Find where the given text appears and provide that cell's center as [x, y] coordinate. 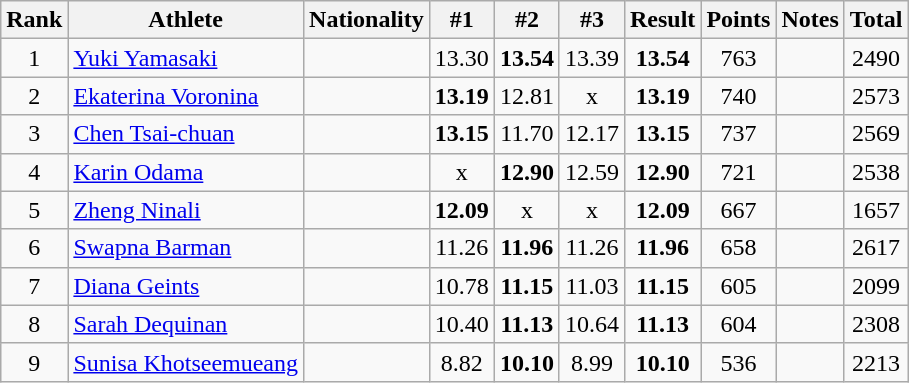
12.81 [526, 96]
536 [738, 362]
Notes [810, 20]
#1 [462, 20]
2617 [876, 248]
9 [34, 362]
6 [34, 248]
Rank [34, 20]
13.30 [462, 58]
2 [34, 96]
8.82 [462, 362]
Sunisa Khotseemueang [186, 362]
2490 [876, 58]
721 [738, 172]
12.17 [592, 134]
2573 [876, 96]
Nationality [367, 20]
11.03 [592, 286]
Total [876, 20]
Chen Tsai-chuan [186, 134]
Yuki Yamasaki [186, 58]
2213 [876, 362]
737 [738, 134]
10.64 [592, 324]
3 [34, 134]
7 [34, 286]
667 [738, 210]
Zheng Ninali [186, 210]
Karin Odama [186, 172]
Sarah Dequinan [186, 324]
Swapna Barman [186, 248]
2099 [876, 286]
4 [34, 172]
#3 [592, 20]
10.78 [462, 286]
#2 [526, 20]
604 [738, 324]
10.40 [462, 324]
658 [738, 248]
763 [738, 58]
2569 [876, 134]
740 [738, 96]
2538 [876, 172]
5 [34, 210]
11.70 [526, 134]
2308 [876, 324]
1657 [876, 210]
8.99 [592, 362]
Result [662, 20]
12.59 [592, 172]
Athlete [186, 20]
8 [34, 324]
13.39 [592, 58]
Points [738, 20]
605 [738, 286]
Ekaterina Voronina [186, 96]
1 [34, 58]
Diana Geints [186, 286]
